From the cell containing the given text, extract its center point as (x, y) coordinate. 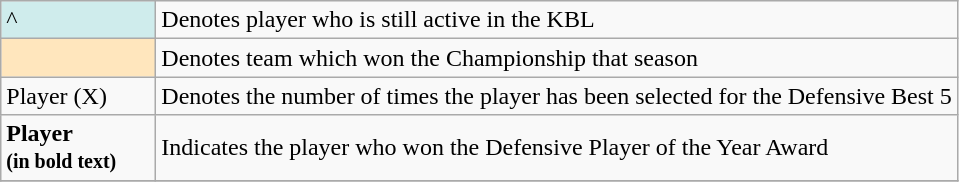
Denotes team which won the Championship that season (556, 58)
Indicates the player who won the Defensive Player of the Year Award (556, 148)
Denotes the number of times the player has been selected for the Defensive Best 5 (556, 96)
Player(in bold text) (78, 148)
^ (78, 20)
Player (X) (78, 96)
Denotes player who is still active in the KBL (556, 20)
